Pinpoint the cell where the given text exists, returning its [X, Y] midpoint coordinate. 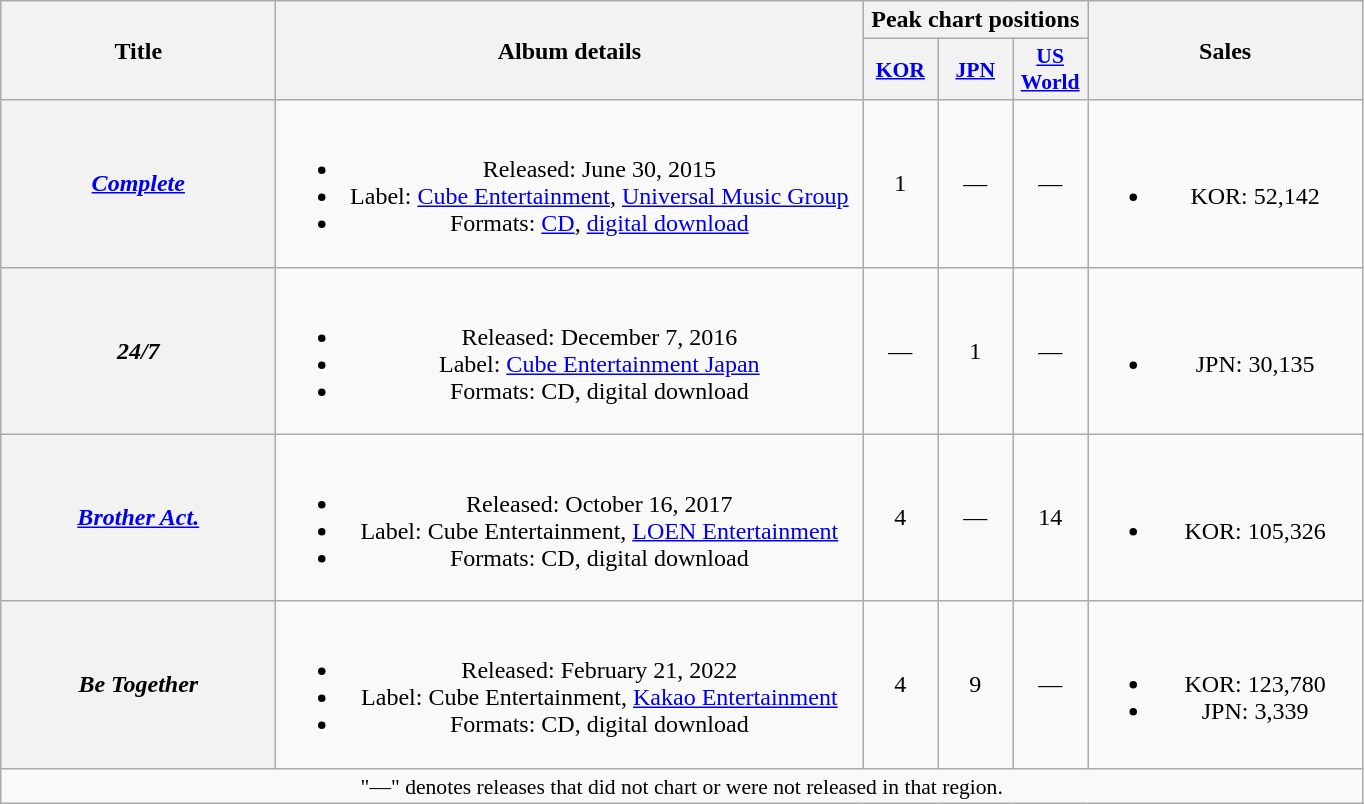
JPN [976, 70]
Sales [1226, 50]
KOR: 123,780JPN: 3,339 [1226, 684]
Complete [138, 184]
"—" denotes releases that did not chart or were not released in that region. [682, 786]
24/7 [138, 350]
Album details [570, 50]
Be Together [138, 684]
Released: February 21, 2022 Label: Cube Entertainment, Kakao EntertainmentFormats: CD, digital download [570, 684]
9 [976, 684]
Released: December 7, 2016 Label: Cube Entertainment JapanFormats: CD, digital download [570, 350]
Brother Act. [138, 518]
KOR: 105,326 [1226, 518]
KOR: 52,142 [1226, 184]
14 [1050, 518]
USWorld [1050, 70]
JPN: 30,135 [1226, 350]
Released: October 16, 2017 Label: Cube Entertainment, LOEN EntertainmentFormats: CD, digital download [570, 518]
Peak chart positions [976, 20]
KOR [900, 70]
Title [138, 50]
Released: June 30, 2015 Label: Cube Entertainment, Universal Music GroupFormats: CD, digital download [570, 184]
